Provide the [x, y] coordinate of the cell's center where the given text is located.  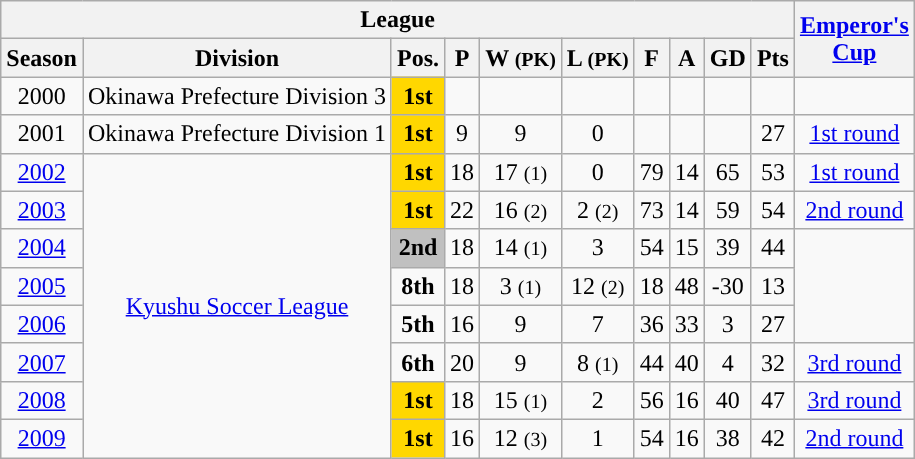
2009 [42, 438]
73 [652, 210]
6th [418, 362]
39 [728, 248]
Kyushu Soccer League [236, 305]
GD [728, 58]
League [398, 20]
Division [236, 58]
53 [772, 172]
L (PK) [598, 58]
Okinawa Prefecture Division 1 [236, 134]
3 (1) [521, 286]
4 [728, 362]
2 (2) [598, 210]
2 [598, 400]
12 (2) [598, 286]
7 [598, 324]
17 (1) [521, 172]
13 [772, 286]
Pts [772, 58]
W (PK) [521, 58]
22 [462, 210]
P [462, 58]
2nd [418, 248]
79 [652, 172]
8 (1) [598, 362]
A [686, 58]
8th [418, 286]
14 (1) [521, 248]
2007 [42, 362]
Okinawa Prefecture Division 3 [236, 96]
42 [772, 438]
2004 [42, 248]
1 [598, 438]
56 [652, 400]
2000 [42, 96]
48 [686, 286]
Emperor'sCup [854, 39]
36 [652, 324]
38 [728, 438]
F [652, 58]
2002 [42, 172]
-30 [728, 286]
12 (3) [521, 438]
15 [686, 248]
2001 [42, 134]
2005 [42, 286]
32 [772, 362]
2003 [42, 210]
Pos. [418, 58]
47 [772, 400]
2008 [42, 400]
16 (2) [521, 210]
20 [462, 362]
5th [418, 324]
59 [728, 210]
65 [728, 172]
15 (1) [521, 400]
33 [686, 324]
Season [42, 58]
2006 [42, 324]
